Determine the [X, Y] coordinate at the center of the cell enclosing the given text.  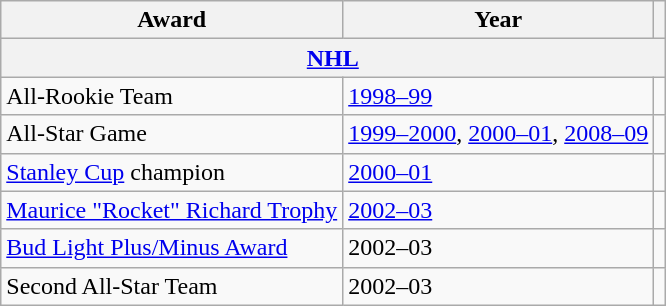
Second All-Star Team [172, 286]
All-Rookie Team [172, 96]
1998–99 [498, 96]
All-Star Game [172, 134]
2000–01 [498, 172]
1999–2000, 2000–01, 2008–09 [498, 134]
Award [172, 20]
Year [498, 20]
Stanley Cup champion [172, 172]
Bud Light Plus/Minus Award [172, 248]
Maurice "Rocket" Richard Trophy [172, 210]
NHL [333, 58]
